Find where the given text appears and provide that cell's center as [x, y] coordinate. 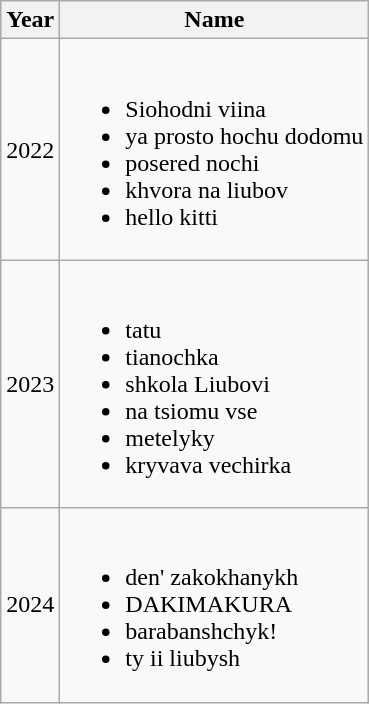
den' zakokhanykhDAKIMAKURAbarabanshchyk!ty ii liubysh [214, 605]
2023 [30, 384]
2024 [30, 605]
Year [30, 20]
tatutianochkashkola Liubovina tsiomu vsemetelykykryvava vechirka [214, 384]
Name [214, 20]
Siohodni viinaya prosto hochu dodomuposered nochikhvora na liubovhello kitti [214, 150]
2022 [30, 150]
